Search for the cell housing the specified text and yield its [x, y] center coordinate. 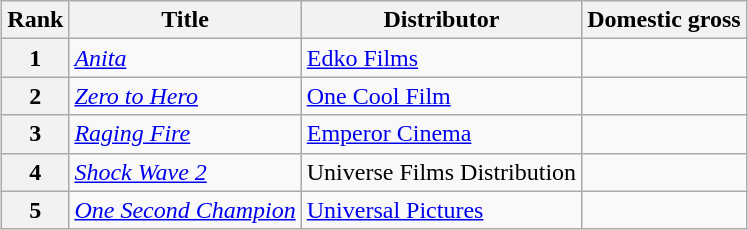
Universe Films Distribution [441, 172]
Distributor [441, 20]
3 [36, 134]
Shock Wave 2 [185, 172]
Zero to Hero [185, 96]
Anita [185, 58]
Domestic gross [664, 20]
One Cool Film [441, 96]
Raging Fire [185, 134]
Universal Pictures [441, 210]
4 [36, 172]
Emperor Cinema [441, 134]
1 [36, 58]
2 [36, 96]
One Second Champion [185, 210]
5 [36, 210]
Rank [36, 20]
Title [185, 20]
Edko Films [441, 58]
